Determine the (x, y) coordinate at the center of the cell enclosing the given text.  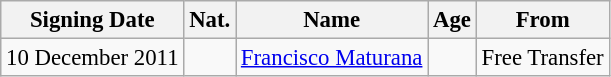
Signing Date (92, 20)
Free Transfer (542, 58)
10 December 2011 (92, 58)
Francisco Maturana (332, 58)
Name (332, 20)
From (542, 20)
Age (452, 20)
Nat. (210, 20)
